From the cell containing the given text, extract its center point as [X, Y] coordinate. 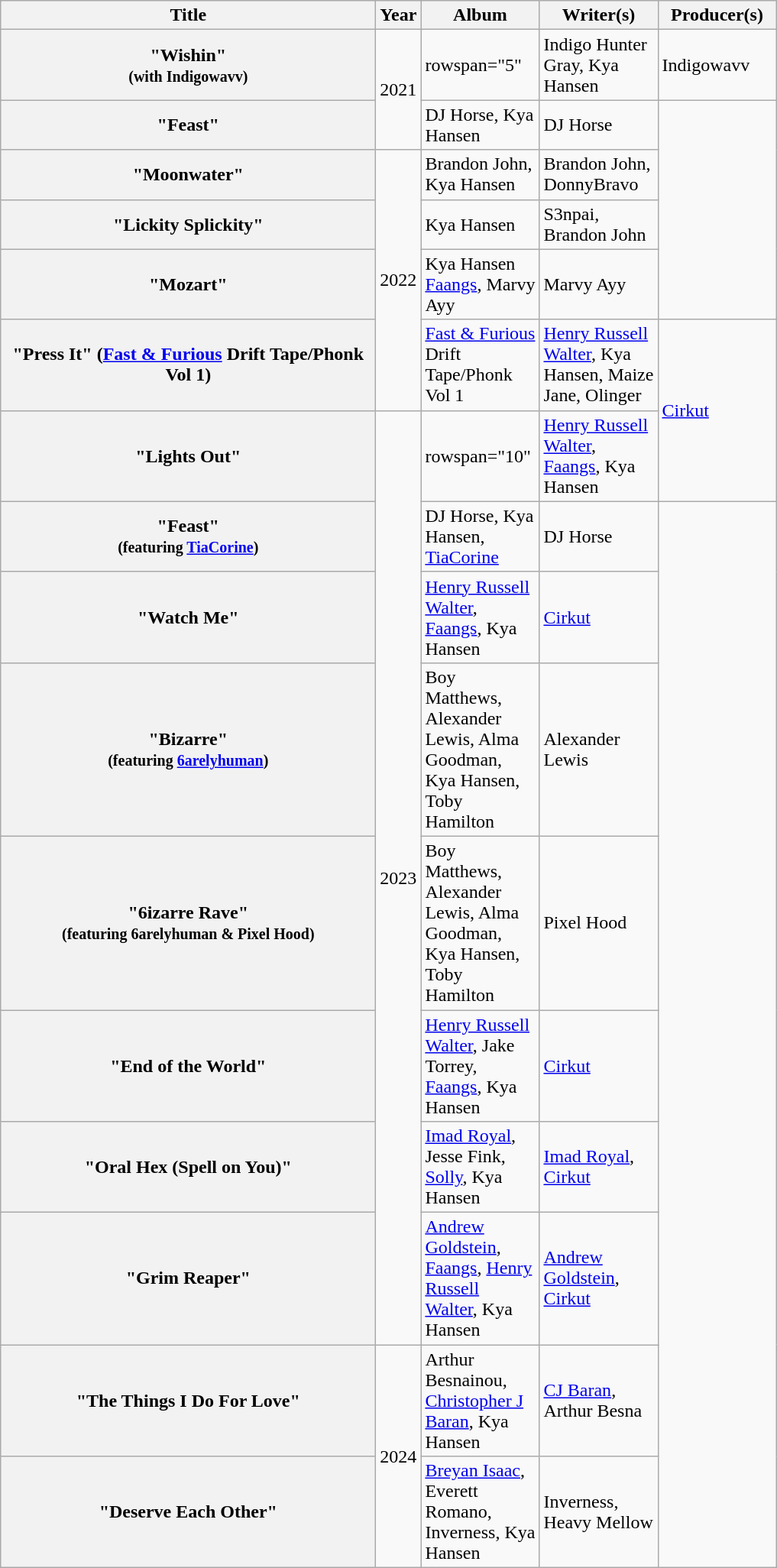
Inverness, Heavy Mellow [599, 1512]
Brandon John, DonnyBravo [599, 174]
"Wishin"(with Indigowavv) [188, 65]
2024 [399, 1456]
CJ Baran, Arthur Besna [599, 1401]
"End of the World" [188, 1066]
"6izarre Rave"(featuring 6arelyhuman & Pixel Hood) [188, 923]
S3npai, Brandon John [599, 225]
"Bizarre"(featuring 6arelyhuman) [188, 749]
Title [188, 15]
Producer(s) [717, 15]
"Grim Reaper" [188, 1279]
"Feast"(featuring TiaCorine) [188, 536]
Kya Hansen [480, 225]
"Watch Me" [188, 617]
"Deserve Each Other" [188, 1512]
Imad Royal, Jesse Fink, Solly, Kya Hansen [480, 1168]
"Feast" [188, 125]
"Moonwater" [188, 174]
2023 [399, 877]
Writer(s) [599, 15]
Year [399, 15]
Marvy Ayy [599, 284]
DJ Horse, Kya Hansen, TiaCorine [480, 536]
Indigo Hunter Gray, Kya Hansen [599, 65]
Andrew Goldstein, Faangs, Henry Russell Walter, Kya Hansen [480, 1279]
DJ Horse, Kya Hansen [480, 125]
Breyan Isaac, Everett Romano, Inverness, Kya Hansen [480, 1512]
Kya Hansen Faangs, Marvy Ayy [480, 284]
Henry Russell Walter, Jake Torrey, Faangs, Kya Hansen [480, 1066]
2022 [399, 280]
Indigowavv [717, 65]
2021 [399, 90]
rowspan="10" [480, 455]
Andrew Goldstein, Cirkut [599, 1279]
Brandon John, Kya Hansen [480, 174]
Album [480, 15]
"Lights Out" [188, 455]
rowspan="5" [480, 65]
Imad Royal, Cirkut [599, 1168]
Arthur Besnainou, Christopher J Baran, Kya Hansen [480, 1401]
Fast & Furious Drift Tape/Phonk Vol 1 [480, 365]
"Lickity Splickity" [188, 225]
Henry Russell Walter, Kya Hansen, Maize Jane, Olinger [599, 365]
"Press It" (Fast & Furious Drift Tape/Phonk Vol 1) [188, 365]
"The Things I Do For Love" [188, 1401]
"Mozart" [188, 284]
"Oral Hex (Spell on You)" [188, 1168]
Alexander Lewis [599, 749]
Pixel Hood [599, 923]
